Output the [X, Y] coordinate of the center of the cell containing the given text.  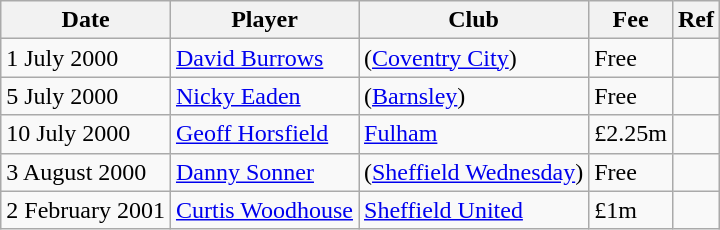
£1m [631, 210]
Date [86, 20]
2 February 2001 [86, 210]
Club [473, 20]
Nicky Eaden [264, 96]
£2.25m [631, 134]
(Sheffield Wednesday) [473, 172]
(Barnsley) [473, 96]
(Coventry City) [473, 58]
Danny Sonner [264, 172]
Sheffield United [473, 210]
Curtis Woodhouse [264, 210]
3 August 2000 [86, 172]
David Burrows [264, 58]
10 July 2000 [86, 134]
1 July 2000 [86, 58]
Ref [696, 20]
Fulham [473, 134]
5 July 2000 [86, 96]
Fee [631, 20]
Geoff Horsfield [264, 134]
Player [264, 20]
